Determine the [X, Y] coordinate at the center of the cell enclosing the given text.  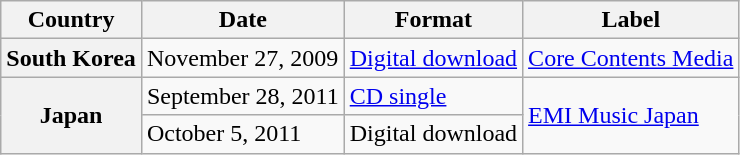
November 27, 2009 [242, 58]
Label [631, 20]
EMI Music Japan [631, 115]
South Korea [72, 58]
Core Contents Media [631, 58]
Japan [72, 115]
October 5, 2011 [242, 134]
Country [72, 20]
September 28, 2011 [242, 96]
Format [433, 20]
CD single [433, 96]
Date [242, 20]
